Determine the [x, y] coordinate at the center of the cell enclosing the given text.  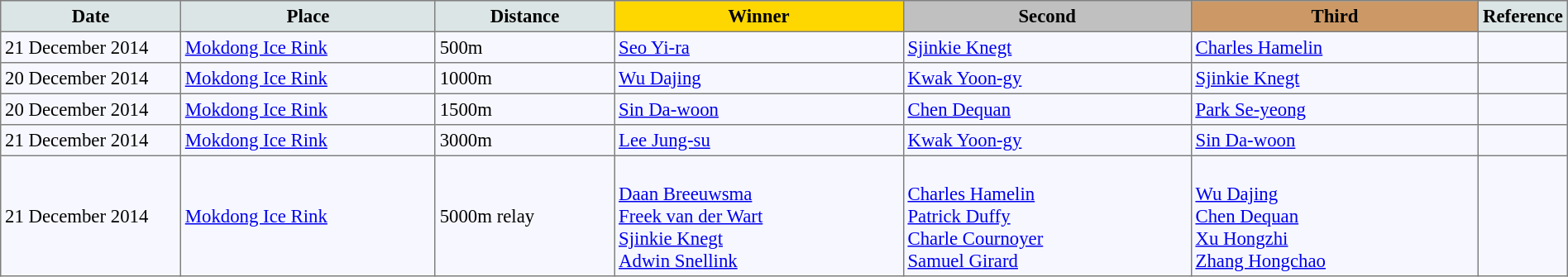
5000m relay [524, 216]
Charles HamelinPatrick DuffyCharle CournoyerSamuel Girard [1047, 216]
Lee Jung-su [759, 141]
Third [1335, 17]
Daan BreeuwsmaFreek van der WartSjinkie KnegtAdwin Snellink [759, 216]
Charles Hamelin [1335, 47]
Winner [759, 17]
500m [524, 47]
3000m [524, 141]
Place [308, 17]
Reference [1523, 17]
Park Se-yeong [1335, 109]
Second [1047, 17]
1500m [524, 109]
Seo Yi-ra [759, 47]
Date [91, 17]
Chen Dequan [1047, 109]
Distance [524, 17]
1000m [524, 79]
Wu Dajing [759, 79]
Wu DajingChen DequanXu HongzhiZhang Hongchao [1335, 216]
